Return the (x, y) coordinate for the center point of the cell that contains the specified text.  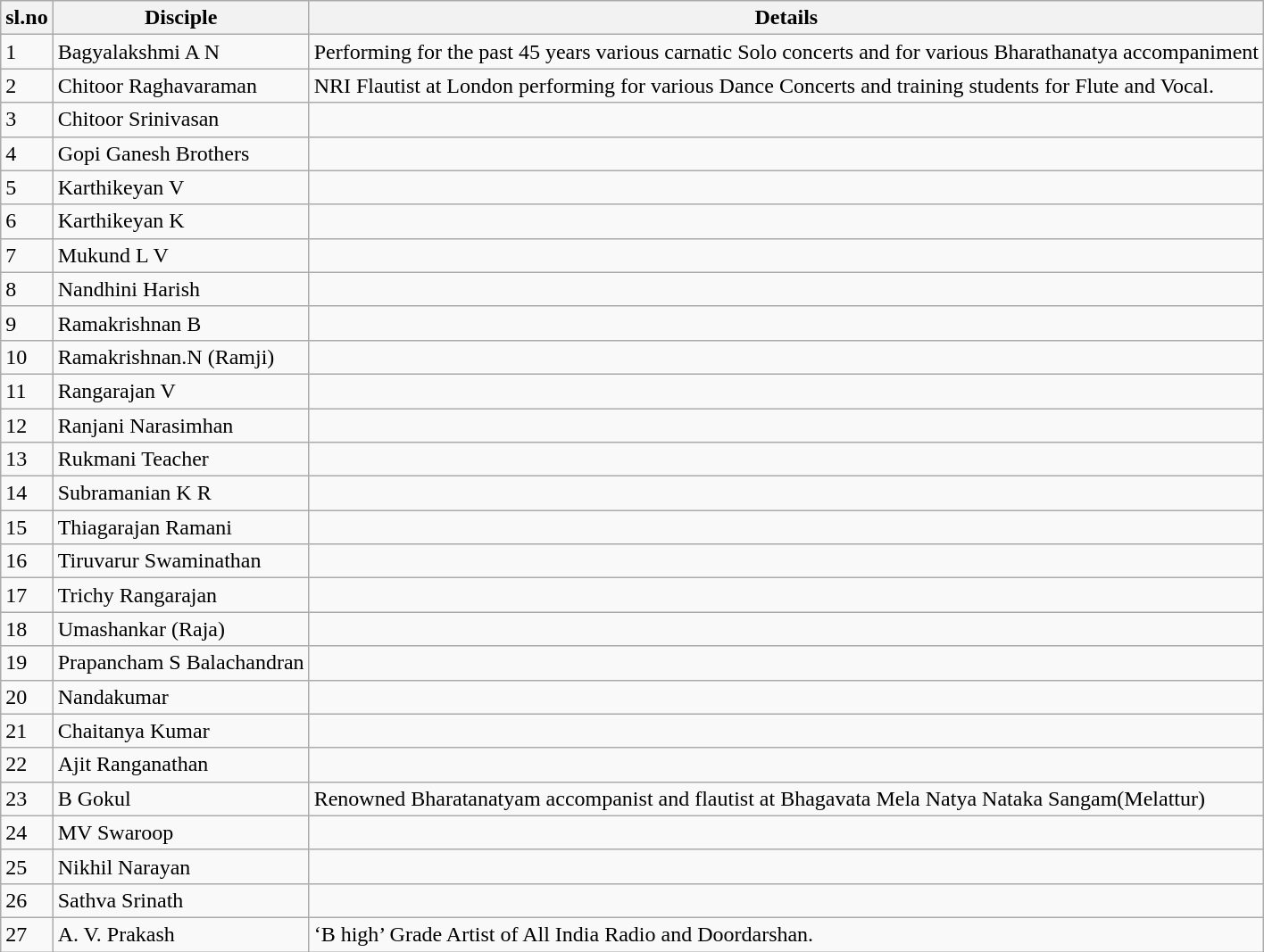
Thiagarajan Ramani (180, 527)
17 (27, 595)
Sathva Srinath (180, 900)
5 (27, 187)
4 (27, 153)
Nandhini Harish (180, 289)
Performing for the past 45 years various carnatic Solo concerts and for various Bharathanatya accompaniment (786, 52)
12 (27, 426)
Umashankar (Raja) (180, 629)
Nikhil Narayan (180, 866)
‘B high’ Grade Artist of All India Radio and Doordarshan. (786, 934)
11 (27, 391)
20 (27, 697)
18 (27, 629)
23 (27, 799)
21 (27, 731)
Chaitanya Kumar (180, 731)
10 (27, 357)
27 (27, 934)
14 (27, 493)
Renowned Bharatanatyam accompanist and flautist at Bhagavata Mela Natya Nataka Sangam(Melattur) (786, 799)
3 (27, 120)
6 (27, 221)
Chitoor Srinivasan (180, 120)
Ranjani Narasimhan (180, 426)
16 (27, 561)
Karthikeyan V (180, 187)
8 (27, 289)
Details (786, 18)
Chitoor Raghavaraman (180, 86)
2 (27, 86)
7 (27, 255)
A. V. Prakash (180, 934)
NRI Flautist at London performing for various Dance Concerts and training students for Flute and Vocal. (786, 86)
B Gokul (180, 799)
Karthikeyan K (180, 221)
Ramakrishnan.N (Ramji) (180, 357)
13 (27, 459)
Prapancham S Balachandran (180, 663)
1 (27, 52)
25 (27, 866)
22 (27, 765)
Gopi Ganesh Brothers (180, 153)
Trichy Rangarajan (180, 595)
Tiruvarur Swaminathan (180, 561)
Bagyalakshmi A N (180, 52)
Disciple (180, 18)
26 (27, 900)
Rangarajan V (180, 391)
Ramakrishnan B (180, 323)
9 (27, 323)
Nandakumar (180, 697)
Subramanian K R (180, 493)
24 (27, 832)
Ajit Ranganathan (180, 765)
sl.no (27, 18)
MV Swaroop (180, 832)
15 (27, 527)
Mukund L V (180, 255)
Rukmani Teacher (180, 459)
19 (27, 663)
